Find where the given text appears and provide that cell's center as [x, y] coordinate. 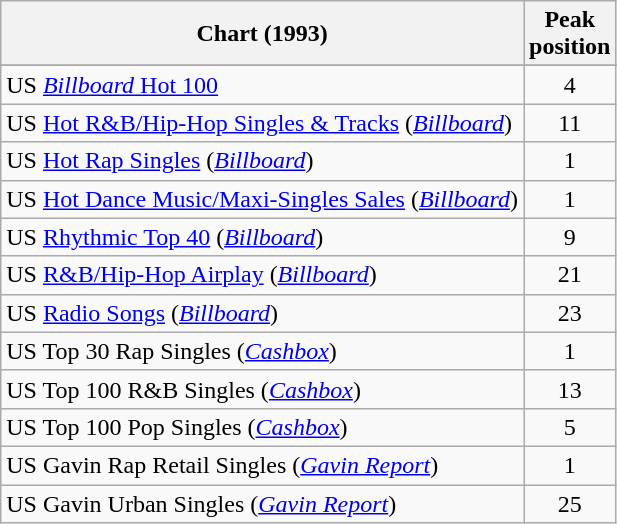
13 [570, 389]
US Hot Dance Music/Maxi-Singles Sales (Billboard) [262, 199]
US Radio Songs (Billboard) [262, 313]
US Gavin Rap Retail Singles (Gavin Report) [262, 465]
US R&B/Hip-Hop Airplay (Billboard) [262, 275]
US Hot R&B/Hip-Hop Singles & Tracks (Billboard) [262, 123]
US Top 30 Rap Singles (Cashbox) [262, 351]
25 [570, 503]
9 [570, 237]
Peakposition [570, 34]
Chart (1993) [262, 34]
21 [570, 275]
5 [570, 427]
US Gavin Urban Singles (Gavin Report) [262, 503]
US Top 100 Pop Singles (Cashbox) [262, 427]
US Hot Rap Singles (Billboard) [262, 161]
4 [570, 85]
11 [570, 123]
23 [570, 313]
US Billboard Hot 100 [262, 85]
US Top 100 R&B Singles (Cashbox) [262, 389]
US Rhythmic Top 40 (Billboard) [262, 237]
